Capture the cell that displays the provided text and extract its [X, Y] central coordinate. 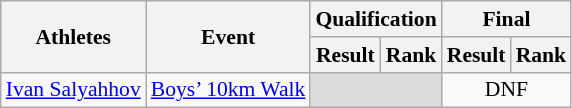
Qualification [376, 19]
Event [228, 36]
Boys’ 10km Walk [228, 90]
Ivan Salyahhov [74, 90]
Final [506, 19]
Athletes [74, 36]
DNF [506, 90]
